For the text-containing cell, return its midpoint in (x, y) coordinate format. 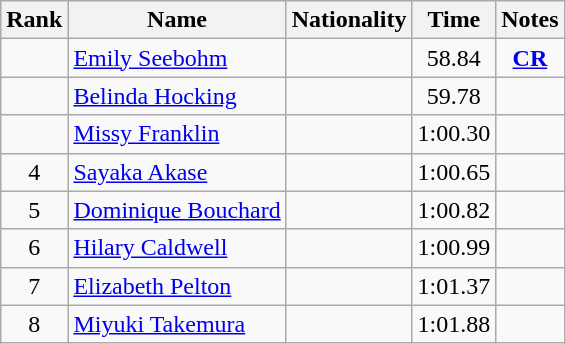
1:00.65 (454, 172)
Sayaka Akase (177, 172)
1:00.99 (454, 248)
Rank (34, 20)
7 (34, 286)
Name (177, 20)
58.84 (454, 58)
Miyuki Takemura (177, 324)
1:00.82 (454, 210)
1:01.88 (454, 324)
Time (454, 20)
8 (34, 324)
1:01.37 (454, 286)
Hilary Caldwell (177, 248)
Missy Franklin (177, 134)
4 (34, 172)
Notes (530, 20)
Belinda Hocking (177, 96)
Elizabeth Pelton (177, 286)
1:00.30 (454, 134)
CR (530, 58)
5 (34, 210)
Dominique Bouchard (177, 210)
Emily Seebohm (177, 58)
59.78 (454, 96)
6 (34, 248)
Nationality (349, 20)
